Search for the cell housing the specified text and yield its (x, y) center coordinate. 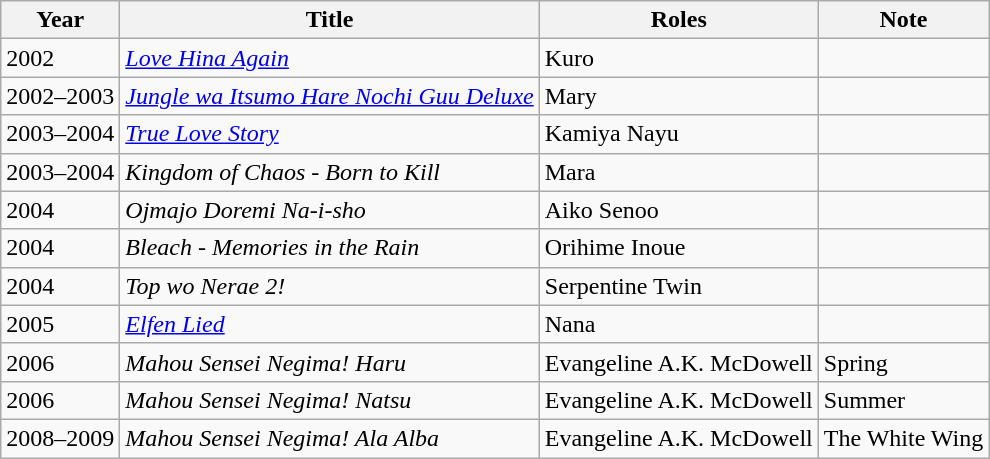
Jungle wa Itsumo Hare Nochi Guu Deluxe (330, 96)
Roles (678, 20)
Year (60, 20)
2002 (60, 58)
Mary (678, 96)
2008–2009 (60, 438)
Ojmajo Doremi Na-i-sho (330, 210)
Love Hina Again (330, 58)
Bleach - Memories in the Rain (330, 248)
Mahou Sensei Negima! Haru (330, 362)
Kamiya Nayu (678, 134)
Title (330, 20)
True Love Story (330, 134)
Serpentine Twin (678, 286)
The White Wing (904, 438)
Kingdom of Chaos - Born to Kill (330, 172)
Spring (904, 362)
2002–2003 (60, 96)
2005 (60, 324)
Orihime Inoue (678, 248)
Summer (904, 400)
Note (904, 20)
Nana (678, 324)
Mara (678, 172)
Aiko Senoo (678, 210)
Mahou Sensei Negima! Ala Alba (330, 438)
Kuro (678, 58)
Elfen Lied (330, 324)
Top wo Nerae 2! (330, 286)
Mahou Sensei Negima! Natsu (330, 400)
